Search for the cell housing the specified text and yield its (x, y) center coordinate. 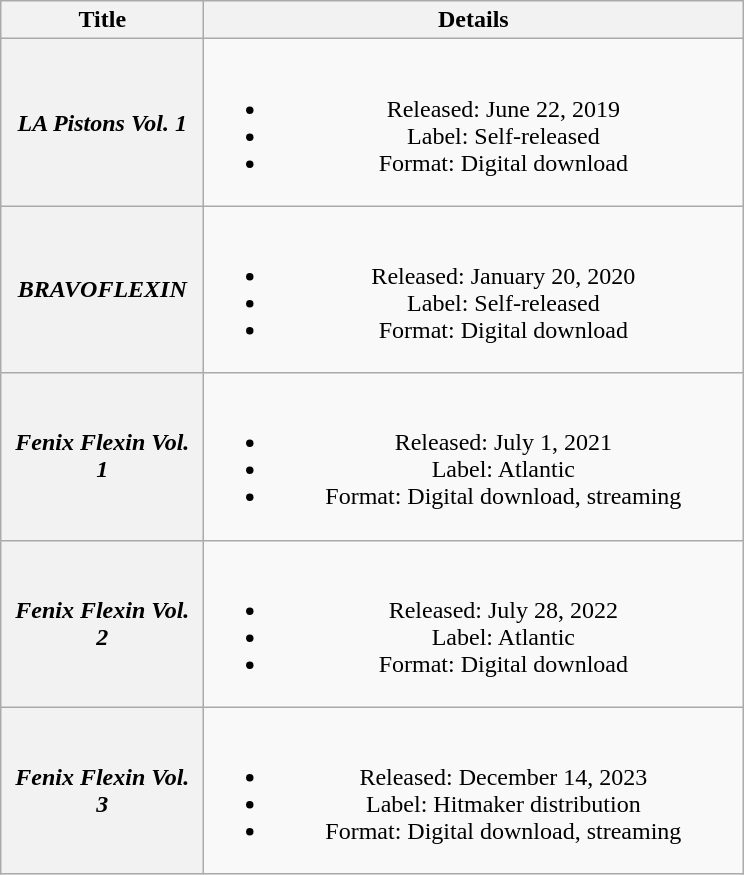
Released: January 20, 2020Label: Self-releasedFormat: Digital download (474, 290)
Fenix Flexin Vol. 3 (102, 790)
Released: June 22, 2019Label: Self-releasedFormat: Digital download (474, 122)
Released: July 1, 2021Label: AtlanticFormat: Digital download, streaming (474, 456)
Fenix Flexin Vol. 2 (102, 624)
Fenix Flexin Vol. 1 (102, 456)
Title (102, 20)
BRAVOFLEXIN (102, 290)
Released: December 14, 2023Label: Hitmaker distributionFormat: Digital download, streaming (474, 790)
LA Pistons Vol. 1 (102, 122)
Released: July 28, 2022Label: AtlanticFormat: Digital download (474, 624)
Details (474, 20)
